Extract the (x, y) coordinate from the center of the cell holding the provided text.  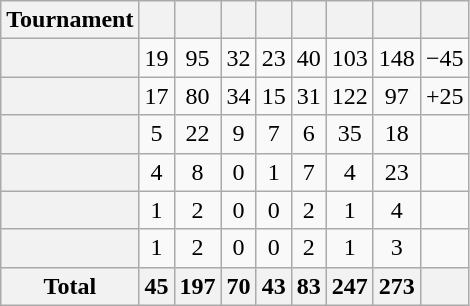
9 (238, 134)
40 (308, 58)
43 (274, 286)
17 (156, 96)
148 (396, 58)
31 (308, 96)
122 (350, 96)
95 (198, 58)
35 (350, 134)
197 (198, 286)
273 (396, 286)
70 (238, 286)
Total (70, 286)
Tournament (70, 20)
80 (198, 96)
18 (396, 134)
45 (156, 286)
32 (238, 58)
3 (396, 248)
97 (396, 96)
19 (156, 58)
8 (198, 172)
+25 (444, 96)
34 (238, 96)
103 (350, 58)
22 (198, 134)
15 (274, 96)
83 (308, 286)
−45 (444, 58)
247 (350, 286)
5 (156, 134)
6 (308, 134)
